From the cell containing the given text, extract its center point as (X, Y) coordinate. 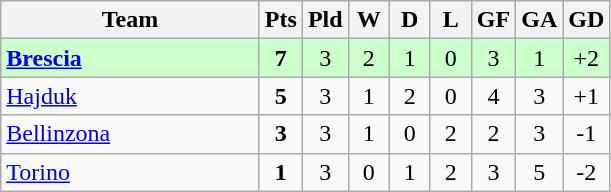
D (410, 20)
Bellinzona (130, 134)
7 (280, 58)
Torino (130, 172)
Team (130, 20)
Pts (280, 20)
+1 (586, 96)
GD (586, 20)
-1 (586, 134)
4 (493, 96)
-2 (586, 172)
L (450, 20)
GA (540, 20)
Pld (325, 20)
+2 (586, 58)
W (368, 20)
Hajduk (130, 96)
Brescia (130, 58)
GF (493, 20)
